Locate the cell with the specified text and output its (X, Y) center coordinate. 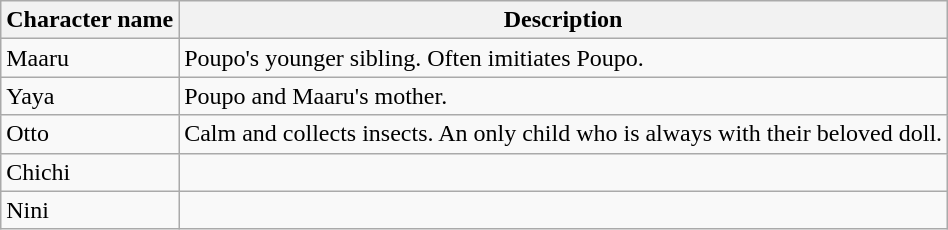
Nini (90, 210)
Poupo and Maaru's mother. (564, 96)
Yaya (90, 96)
Character name (90, 20)
Otto (90, 134)
Description (564, 20)
Maaru (90, 58)
Chichi (90, 172)
Poupo's younger sibling. Often imitiates Poupo. (564, 58)
Calm and collects insects. An only child who is always with their beloved doll. (564, 134)
